For the text-containing cell, return its midpoint in (X, Y) coordinate format. 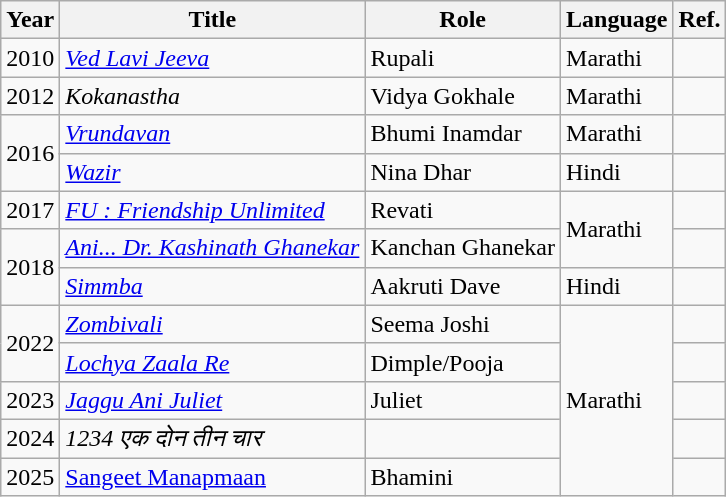
2016 (30, 153)
1234 एक दोन तीन चार (212, 438)
Ref. (700, 20)
2024 (30, 438)
2018 (30, 267)
Role (463, 20)
2022 (30, 343)
Ved Lavi Jeeva (212, 58)
Seema Joshi (463, 324)
Sangeet Manapmaan (212, 477)
2025 (30, 477)
Nina Dhar (463, 172)
2023 (30, 400)
Aakruti Dave (463, 286)
Juliet (463, 400)
Dimple/Pooja (463, 362)
Ani... Dr. Kashinath Ghanekar (212, 248)
Vidya Gokhale (463, 96)
Zombivali (212, 324)
Title (212, 20)
Kanchan Ghanekar (463, 248)
2017 (30, 210)
Bhumi Inamdar (463, 134)
Simmba (212, 286)
Rupali (463, 58)
Year (30, 20)
Vrundavan (212, 134)
Lochya Zaala Re (212, 362)
FU : Friendship Unlimited (212, 210)
Wazir (212, 172)
Language (617, 20)
Jaggu Ani Juliet (212, 400)
Bhamini (463, 477)
2010 (30, 58)
2012 (30, 96)
Revati (463, 210)
Kokanastha (212, 96)
